Identify which cell holds the provided text, then report its [x, y] central coordinate. 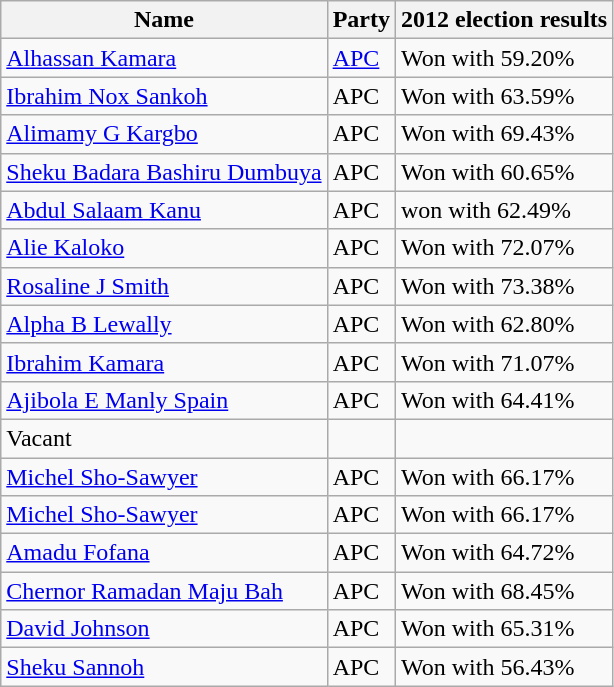
David Johnson [164, 629]
Won with 65.31% [504, 629]
Name [164, 20]
Won with 64.41% [504, 400]
Won with 63.59% [504, 96]
Won with 68.45% [504, 591]
Won with 59.20% [504, 58]
Won with 69.43% [504, 134]
Amadu Fofana [164, 553]
Won with 56.43% [504, 667]
Alhassan Kamara [164, 58]
Won with 73.38% [504, 286]
Won with 72.07% [504, 248]
Alimamy G Kargbo [164, 134]
Rosaline J Smith [164, 286]
Ajibola E Manly Spain [164, 400]
Abdul Salaam Kanu [164, 210]
Sheku Badara Bashiru Dumbuya [164, 172]
2012 election results [504, 20]
Won with 71.07% [504, 362]
Vacant [164, 438]
Won with 64.72% [504, 553]
Won with 62.80% [504, 324]
Party [361, 20]
Ibrahim Kamara [164, 362]
Chernor Ramadan Maju Bah [164, 591]
Ibrahim Nox Sankoh [164, 96]
Sheku Sannoh [164, 667]
Alpha B Lewally [164, 324]
Alie Kaloko [164, 248]
won with 62.49% [504, 210]
Won with 60.65% [504, 172]
